Return the (x, y) coordinate for the center point of the cell that contains the specified text.  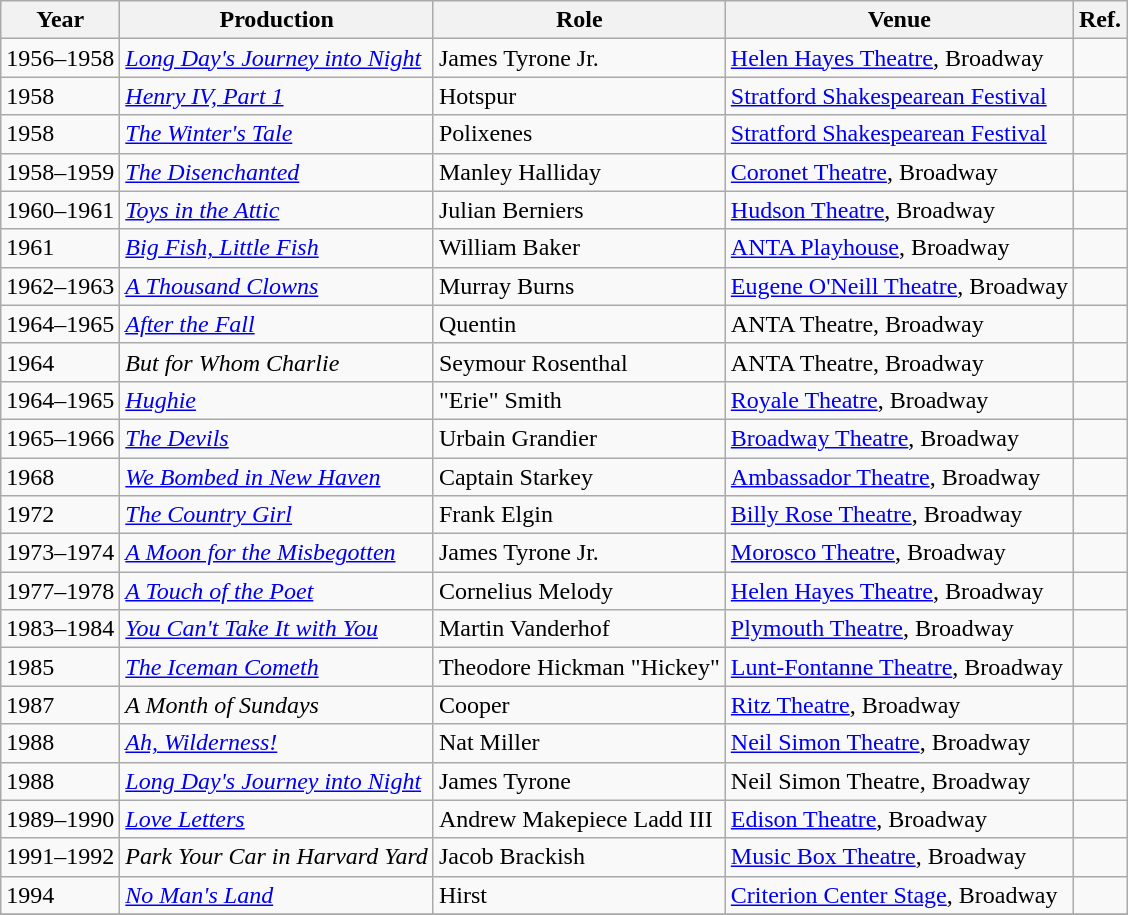
Ref. (1100, 20)
Love Letters (277, 819)
1989–1990 (60, 819)
Martin Vanderhof (579, 629)
Manley Halliday (579, 172)
Captain Starkey (579, 477)
1962–1963 (60, 286)
Hirst (579, 895)
Plymouth Theatre, Broadway (899, 629)
The Disenchanted (277, 172)
A Touch of the Poet (277, 591)
ANTA Playhouse, Broadway (899, 248)
The Winter's Tale (277, 134)
No Man's Land (277, 895)
1991–1992 (60, 857)
James Tyrone (579, 781)
1961 (60, 248)
The Devils (277, 438)
Music Box Theatre, Broadway (899, 857)
1960–1961 (60, 210)
Billy Rose Theatre, Broadway (899, 515)
1956–1958 (60, 58)
The Iceman Cometh (277, 667)
A Thousand Clowns (277, 286)
1973–1974 (60, 553)
Criterion Center Stage, Broadway (899, 895)
1965–1966 (60, 438)
Theodore Hickman "Hickey" (579, 667)
After the Fall (277, 324)
1983–1984 (60, 629)
Eugene O'Neill Theatre, Broadway (899, 286)
1958–1959 (60, 172)
But for Whom Charlie (277, 362)
Seymour Rosenthal (579, 362)
Cornelius Melody (579, 591)
Big Fish, Little Fish (277, 248)
Production (277, 20)
Broadway Theatre, Broadway (899, 438)
Venue (899, 20)
Park Your Car in Harvard Yard (277, 857)
Murray Burns (579, 286)
Nat Miller (579, 743)
Role (579, 20)
Morosco Theatre, Broadway (899, 553)
A Month of Sundays (277, 705)
William Baker (579, 248)
Quentin (579, 324)
A Moon for the Misbegotten (277, 553)
1968 (60, 477)
Ritz Theatre, Broadway (899, 705)
1964 (60, 362)
Lunt-Fontanne Theatre, Broadway (899, 667)
Toys in the Attic (277, 210)
Hudson Theatre, Broadway (899, 210)
Henry IV, Part 1 (277, 96)
Urbain Grandier (579, 438)
Frank Elgin (579, 515)
"Erie" Smith (579, 400)
Hotspur (579, 96)
1972 (60, 515)
Hughie (277, 400)
Jacob Brackish (579, 857)
Edison Theatre, Broadway (899, 819)
Ambassador Theatre, Broadway (899, 477)
1985 (60, 667)
Coronet Theatre, Broadway (899, 172)
Julian Berniers (579, 210)
1994 (60, 895)
Year (60, 20)
We Bombed in New Haven (277, 477)
Andrew Makepiece Ladd III (579, 819)
Cooper (579, 705)
The Country Girl (277, 515)
1977–1978 (60, 591)
Polixenes (579, 134)
You Can't Take It with You (277, 629)
1987 (60, 705)
Royale Theatre, Broadway (899, 400)
Ah, Wilderness! (277, 743)
